Capture the cell that displays the provided text and extract its (X, Y) central coordinate. 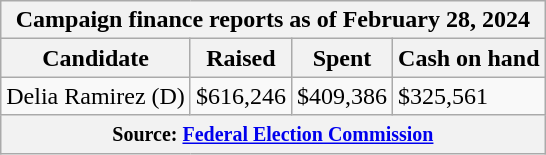
Raised (240, 58)
Cash on hand (469, 58)
Delia Ramirez (D) (96, 96)
$409,386 (342, 96)
Source: Federal Election Commission (273, 134)
Campaign finance reports as of February 28, 2024 (273, 20)
$325,561 (469, 96)
$616,246 (240, 96)
Candidate (96, 58)
Spent (342, 58)
